Output the (x, y) coordinate of the center of the cell containing the given text.  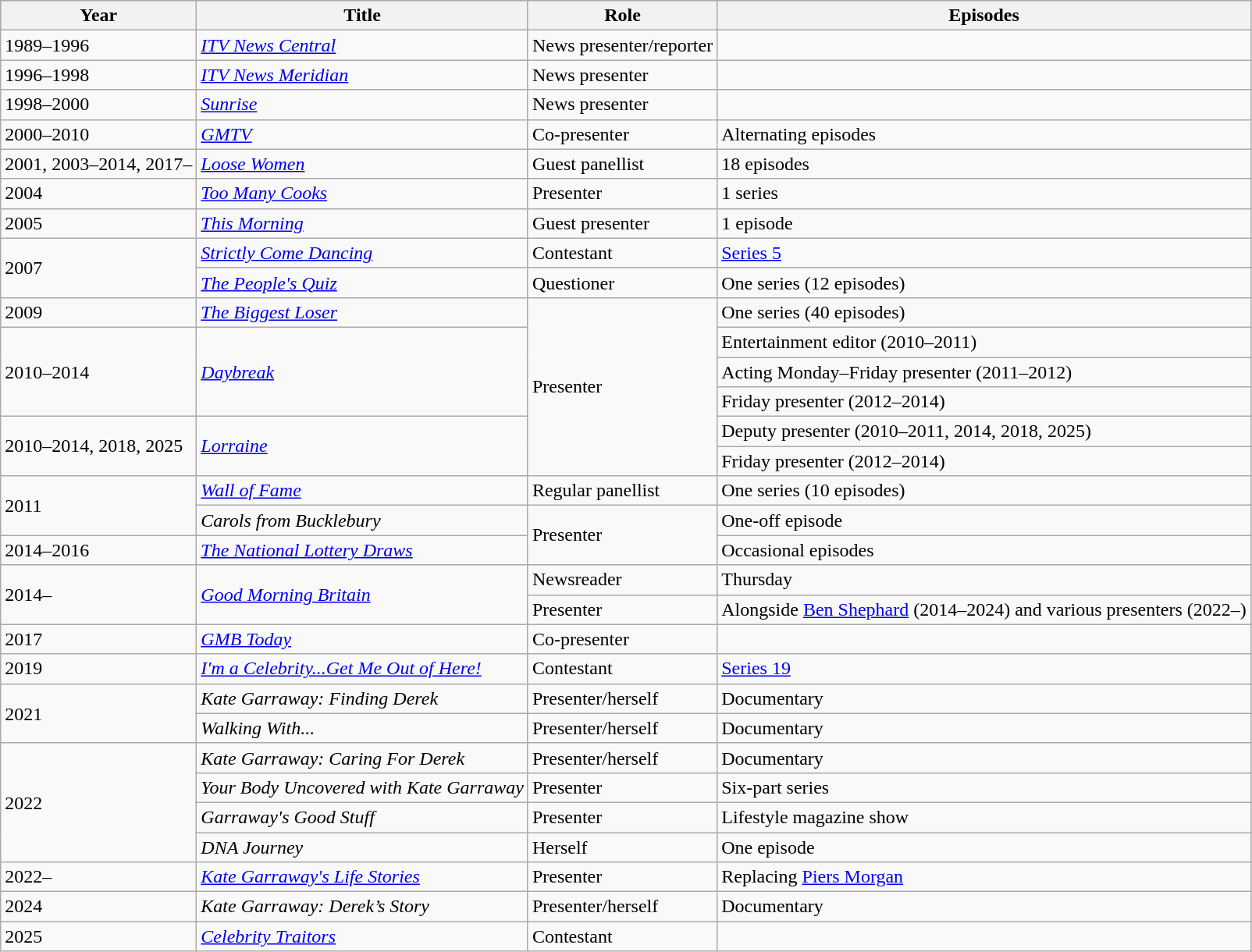
1998–2000 (98, 105)
1 series (984, 194)
18 episodes (984, 164)
One series (12 episodes) (984, 282)
2007 (98, 268)
Good Morning Britain (362, 595)
This Morning (362, 223)
2000–2010 (98, 134)
2022– (98, 877)
1 episode (984, 223)
2022 (98, 802)
Strictly Come Dancing (362, 253)
Regular panellist (622, 491)
One series (10 episodes) (984, 491)
Questioner (622, 282)
Deputy presenter (2010–2011, 2014, 2018, 2025) (984, 432)
Lifestyle magazine show (984, 817)
The People's Quiz (362, 282)
One series (40 episodes) (984, 312)
2017 (98, 639)
ITV News Meridian (362, 75)
I'm a Celebrity...Get Me Out of Here! (362, 669)
One-off episode (984, 520)
2010–2014, 2018, 2025 (98, 446)
Wall of Fame (362, 491)
2011 (98, 506)
2009 (98, 312)
2019 (98, 669)
Series 19 (984, 669)
GMB Today (362, 639)
Garraway's Good Stuff (362, 817)
GMTV (362, 134)
Six-part series (984, 787)
DNA Journey (362, 847)
Replacing Piers Morgan (984, 877)
Kate Garraway: Derek’s Story (362, 907)
Herself (622, 847)
ITV News Central (362, 45)
Entertainment editor (2010–2011) (984, 342)
2025 (98, 936)
2001, 2003–2014, 2017– (98, 164)
Episodes (984, 16)
The Biggest Loser (362, 312)
Too Many Cooks (362, 194)
Walking With... (362, 728)
Carols from Bucklebury (362, 520)
News presenter/reporter (622, 45)
Acting Monday–Friday presenter (2011–2012) (984, 372)
Newsreader (622, 580)
2014– (98, 595)
Loose Women (362, 164)
Occasional episodes (984, 550)
Your Body Uncovered with Kate Garraway (362, 787)
2005 (98, 223)
2004 (98, 194)
Thursday (984, 580)
Kate Garraway: Finding Derek (362, 698)
Kate Garraway: Caring For Derek (362, 758)
One episode (984, 847)
Guest panellist (622, 164)
The National Lottery Draws (362, 550)
2014–2016 (98, 550)
Sunrise (362, 105)
Role (622, 16)
Year (98, 16)
Title (362, 16)
Alternating episodes (984, 134)
Guest presenter (622, 223)
Lorraine (362, 446)
Alongside Ben Shephard (2014–2024) and various presenters (2022–) (984, 609)
1989–1996 (98, 45)
Daybreak (362, 371)
2010–2014 (98, 371)
Celebrity Traitors (362, 936)
2021 (98, 713)
1996–1998 (98, 75)
Kate Garraway's Life Stories (362, 877)
2024 (98, 907)
Series 5 (984, 253)
